Return the [X, Y] coordinate for the center point of the cell that contains the specified text.  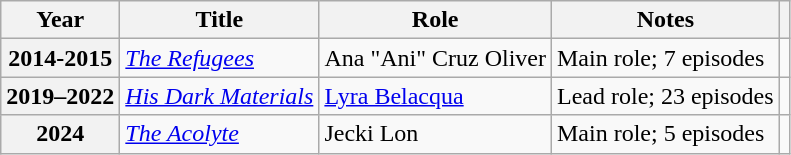
Main role; 5 episodes [665, 134]
2019–2022 [60, 96]
The Acolyte [220, 134]
2024 [60, 134]
Ana "Ani" Cruz Oliver [436, 58]
Lyra Belacqua [436, 96]
Role [436, 20]
Lead role; 23 episodes [665, 96]
Jecki Lon [436, 134]
Year [60, 20]
Notes [665, 20]
Main role; 7 episodes [665, 58]
His Dark Materials [220, 96]
Title [220, 20]
2014-2015 [60, 58]
The Refugees [220, 58]
